Return the (X, Y) coordinate for the center point of the cell that contains the specified text.  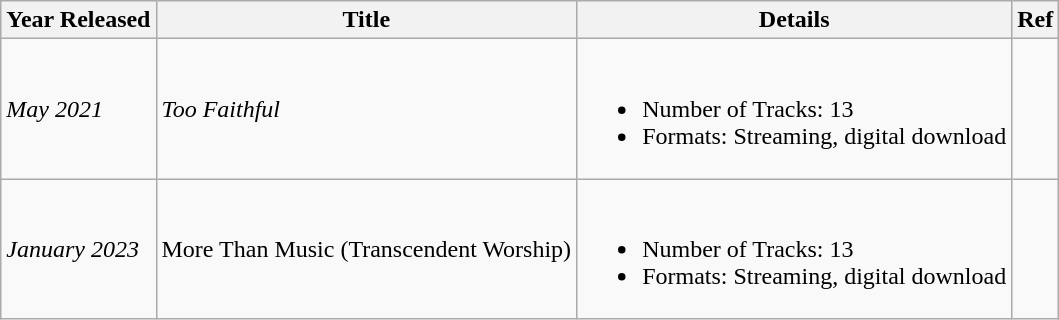
Too Faithful (366, 109)
Year Released (78, 20)
More Than Music (Transcendent Worship) (366, 249)
Ref (1036, 20)
January 2023 (78, 249)
Title (366, 20)
Details (794, 20)
May 2021 (78, 109)
